Return the [x, y] coordinate for the center point of the cell that contains the specified text.  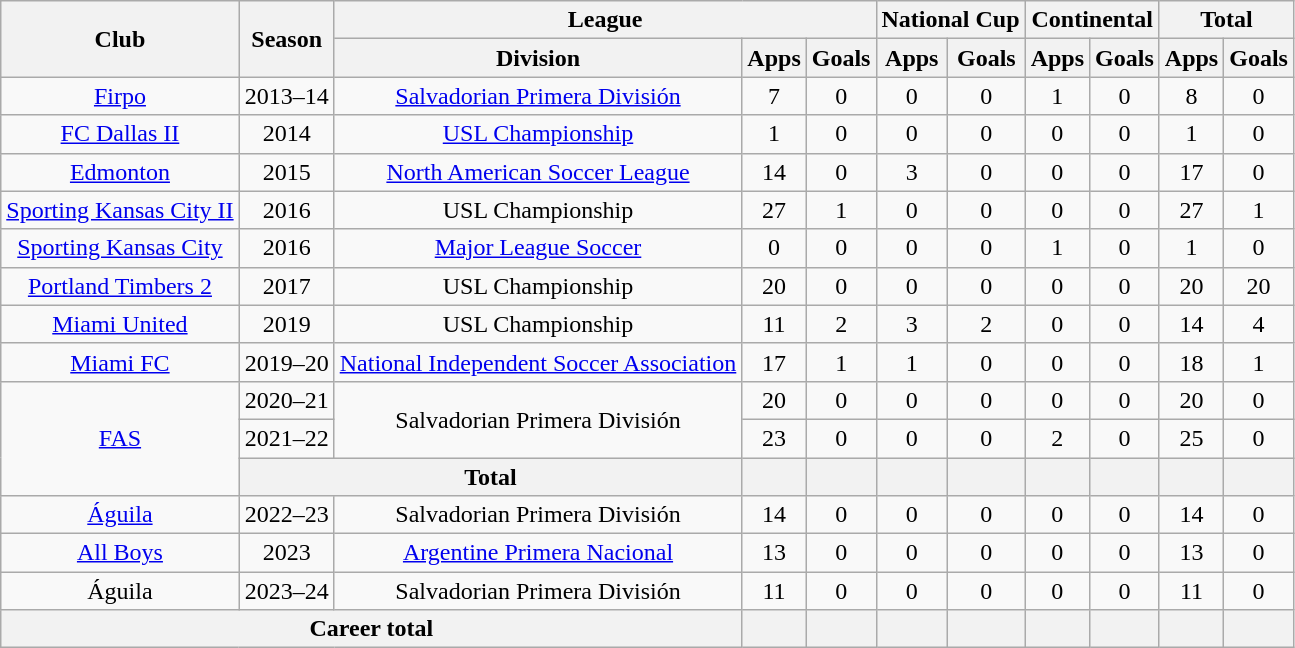
8 [1191, 96]
FAS [120, 438]
2019 [286, 324]
National Independent Soccer Association [538, 362]
Miami United [120, 324]
Division [538, 58]
2019–20 [286, 362]
2017 [286, 286]
Continental [1092, 20]
National Cup [950, 20]
25 [1191, 438]
North American Soccer League [538, 172]
2023–24 [286, 591]
Miami FC [120, 362]
Major League Soccer [538, 248]
Portland Timbers 2 [120, 286]
Season [286, 39]
23 [774, 438]
2020–21 [286, 400]
7 [774, 96]
2014 [286, 134]
2023 [286, 553]
2021–22 [286, 438]
Firpo [120, 96]
4 [1259, 324]
Argentine Primera Nacional [538, 553]
2022–23 [286, 515]
2013–14 [286, 96]
FC Dallas II [120, 134]
Club [120, 39]
Edmonton [120, 172]
2015 [286, 172]
Career total [372, 629]
Sporting Kansas City II [120, 210]
Sporting Kansas City [120, 248]
18 [1191, 362]
League [605, 20]
All Boys [120, 553]
